Find where the given text appears and provide that cell's center as (X, Y) coordinate. 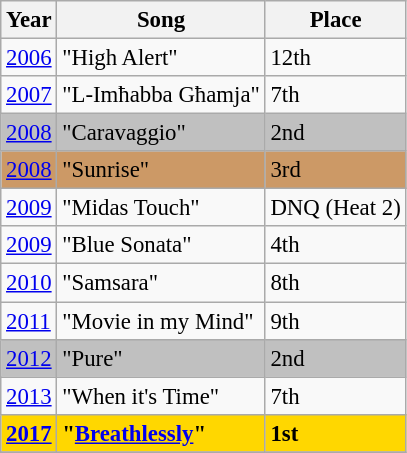
2006 (29, 58)
"Caravaggio" (161, 133)
2011 (29, 321)
2010 (29, 283)
2017 (29, 433)
"Movie in my Mind" (161, 321)
Song (161, 20)
"L-Imħabba Għamja" (161, 95)
DNQ (Heat 2) (336, 208)
Year (29, 20)
12th (336, 58)
"Midas Touch" (161, 208)
"Blue Sonata" (161, 245)
4th (336, 245)
"Pure" (161, 358)
9th (336, 321)
3rd (336, 170)
1st (336, 433)
2012 (29, 358)
"When it's Time" (161, 396)
Place (336, 20)
8th (336, 283)
"Breathlessly" (161, 433)
"Sunrise" (161, 170)
2013 (29, 396)
"Samsara" (161, 283)
2007 (29, 95)
"High Alert" (161, 58)
